Determine the (X, Y) coordinate at the center of the cell enclosing the given text.  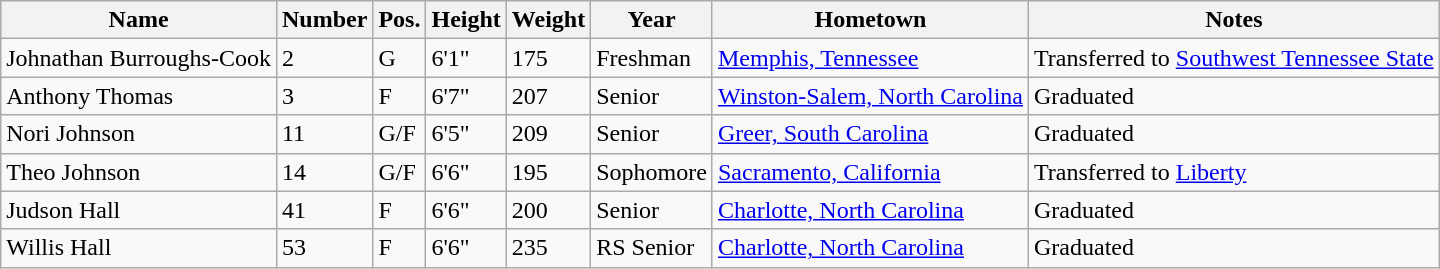
Number (324, 20)
Year (652, 20)
Sophomore (652, 172)
14 (324, 172)
175 (548, 58)
Johnathan Burroughs-Cook (139, 58)
RS Senior (652, 248)
200 (548, 210)
6'7" (466, 96)
Freshman (652, 58)
Notes (1234, 20)
Judson Hall (139, 210)
Winston-Salem, North Carolina (870, 96)
Anthony Thomas (139, 96)
Height (466, 20)
6'1" (466, 58)
6'5" (466, 134)
Weight (548, 20)
Greer, South Carolina (870, 134)
207 (548, 96)
53 (324, 248)
Willis Hall (139, 248)
Name (139, 20)
Pos. (400, 20)
11 (324, 134)
235 (548, 248)
41 (324, 210)
195 (548, 172)
209 (548, 134)
G (400, 58)
Transferred to Liberty (1234, 172)
Theo Johnson (139, 172)
Nori Johnson (139, 134)
Transferred to Southwest Tennessee State (1234, 58)
Hometown (870, 20)
Memphis, Tennessee (870, 58)
3 (324, 96)
2 (324, 58)
Sacramento, California (870, 172)
